Output the [X, Y] coordinate of the center of the cell containing the given text.  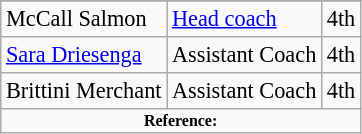
Reference: [181, 120]
Sara Driesenga [84, 55]
McCall Salmon [84, 19]
Head coach [244, 19]
Brittini Merchant [84, 90]
